Return [x, y] of the center of cell containing provided text 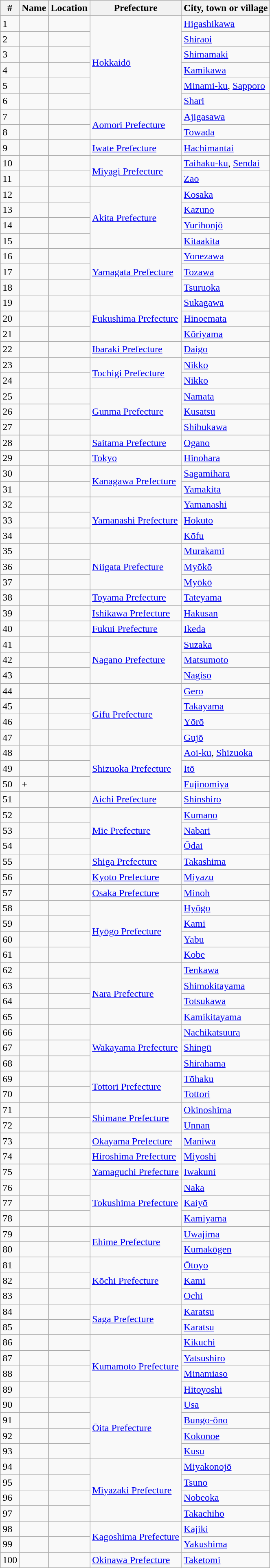
46 [10, 722]
38 [10, 598]
Kyoto Prefecture [136, 877]
77 [10, 1203]
Shiga Prefecture [136, 861]
84 [10, 1312]
Ōdai [226, 846]
Shimane Prefecture [136, 1117]
Hokkaidō [136, 62]
17 [10, 272]
Kōriyama [226, 334]
Aomori Prefecture [136, 124]
Hinohara [226, 458]
Shinshiro [226, 799]
4 [10, 70]
80 [10, 1250]
5 [10, 86]
+ [34, 784]
Shibukawa [226, 427]
44 [10, 691]
65 [10, 1017]
Shari [226, 101]
50 [10, 784]
15 [10, 241]
Saga Prefecture [136, 1319]
Tsuruoka [226, 287]
Miyazu [226, 877]
Sagamihara [226, 474]
Shizuoka Prefecture [136, 769]
Hiroshima Prefecture [136, 1156]
Yamanashi [226, 505]
95 [10, 1482]
78 [10, 1219]
72 [10, 1125]
Towada [226, 132]
32 [10, 505]
Kikuchi [226, 1343]
Yakushima [226, 1544]
Kamikawa [226, 70]
Kōfu [226, 536]
Ibaraki Prefecture [136, 349]
87 [10, 1358]
Kokonoe [226, 1435]
Kaiyō [226, 1203]
Minamiaso [226, 1374]
36 [10, 567]
Niigata Prefecture [136, 567]
85 [10, 1327]
Nabari [226, 830]
26 [10, 411]
Aichi Prefecture [136, 799]
31 [10, 489]
62 [10, 970]
Miyazaki Prefecture [136, 1490]
73 [10, 1141]
Miyagi Prefecture [136, 171]
40 [10, 629]
Kitaakita [226, 241]
Yabu [226, 939]
Miyakonojō [226, 1467]
83 [10, 1296]
Yurihonjō [226, 225]
Unnan [226, 1125]
Hyōgo Prefecture [136, 931]
6 [10, 101]
Tateyama [226, 598]
Shirahama [226, 1063]
79 [10, 1234]
Matsumoto [226, 660]
Tsuno [226, 1482]
Nagano Prefecture [136, 660]
Nachikatsuura [226, 1032]
10 [10, 163]
54 [10, 846]
41 [10, 644]
Wakayama Prefecture [136, 1048]
Yonezawa [226, 256]
39 [10, 613]
28 [10, 442]
Yamaguchi Prefecture [136, 1172]
Shimokitayama [226, 986]
Saitama Prefecture [136, 442]
88 [10, 1374]
8 [10, 132]
100 [10, 1560]
Naka [226, 1188]
51 [10, 799]
63 [10, 986]
55 [10, 861]
25 [10, 396]
Gunma Prefecture [136, 411]
14 [10, 225]
Akita Prefecture [136, 218]
Zao [226, 179]
2 [10, 39]
Kanagawa Prefecture [136, 481]
Ōtoyo [226, 1265]
75 [10, 1172]
99 [10, 1544]
13 [10, 210]
Prefecture [136, 8]
3 [10, 55]
Kazuno [226, 210]
Uwajima [226, 1234]
57 [10, 892]
City, town or village [226, 8]
Takayama [226, 707]
Tottori [226, 1094]
19 [10, 303]
Kamiyama [226, 1219]
Ogano [226, 442]
24 [10, 380]
Tochigi Prefecture [136, 373]
43 [10, 675]
Tōhaku [226, 1079]
Fujinomiya [226, 784]
20 [10, 318]
Tokushima Prefecture [136, 1203]
90 [10, 1405]
82 [10, 1281]
7 [10, 117]
Kumakōgen [226, 1250]
Shiraoi [226, 39]
1 [10, 24]
9 [10, 148]
Okayama Prefecture [136, 1141]
27 [10, 427]
Mie Prefecture [136, 830]
Iwakuni [226, 1172]
Gifu Prefecture [136, 714]
48 [10, 753]
16 [10, 256]
76 [10, 1188]
Tozawa [226, 272]
23 [10, 365]
42 [10, 660]
60 [10, 939]
Kobe [226, 955]
45 [10, 707]
Fukui Prefecture [136, 629]
Kōchi Prefecture [136, 1281]
Name [34, 8]
Ehime Prefecture [136, 1242]
18 [10, 287]
71 [10, 1110]
52 [10, 815]
Minoh [226, 892]
Taketomi [226, 1560]
Higashikawa [226, 24]
Yōrō [226, 722]
81 [10, 1265]
Kajiki [226, 1529]
93 [10, 1451]
Ajigasawa [226, 117]
Ishikawa Prefecture [136, 613]
Gero [226, 691]
Taihaku-ku, Sendai [226, 163]
37 [10, 582]
30 [10, 474]
Miyoshi [226, 1156]
64 [10, 1001]
Aoi-ku, Shizuoka [226, 753]
Sukagawa [226, 303]
Okinoshima [226, 1110]
56 [10, 877]
94 [10, 1467]
Namata [226, 396]
Takashima [226, 861]
Hakusan [226, 613]
Hachimantai [226, 148]
Hinoemata [226, 318]
Kagoshima Prefecture [136, 1537]
Hokuto [226, 520]
59 [10, 923]
Takachiho [226, 1513]
33 [10, 520]
22 [10, 349]
Toyama Prefecture [136, 598]
Fukushima Prefecture [136, 318]
Murakami [226, 551]
Kusatsu [226, 411]
70 [10, 1094]
74 [10, 1156]
69 [10, 1079]
Kamikitayama [226, 1017]
Gujō [226, 738]
11 [10, 179]
96 [10, 1498]
Nagiso [226, 675]
92 [10, 1435]
67 [10, 1048]
Osaka Prefecture [136, 892]
Okinawa Prefecture [136, 1560]
Ochi [226, 1296]
Nara Prefecture [136, 994]
Kumamoto Prefecture [136, 1366]
12 [10, 194]
91 [10, 1420]
Suzaka [226, 644]
Iwate Prefecture [136, 148]
86 [10, 1343]
Tenkawa [226, 970]
68 [10, 1063]
Ōita Prefecture [136, 1428]
Kusu [226, 1451]
35 [10, 551]
Nobeoka [226, 1498]
Itō [226, 769]
61 [10, 955]
Kosaka [226, 194]
53 [10, 830]
Yamagata Prefecture [136, 272]
Hitoyoshi [226, 1389]
Totsukawa [226, 1001]
Hyōgo [226, 908]
Daigo [226, 349]
Bungo-ōno [226, 1420]
47 [10, 738]
29 [10, 458]
21 [10, 334]
Ikeda [226, 629]
34 [10, 536]
66 [10, 1032]
Minami-ku, Sapporo [226, 86]
89 [10, 1389]
Kumano [226, 815]
58 [10, 908]
Yatsushiro [226, 1358]
Yamakita [226, 489]
97 [10, 1513]
Shimamaki [226, 55]
49 [10, 769]
Tottori Prefecture [136, 1087]
Maniwa [226, 1141]
Location [69, 8]
Usa [226, 1405]
# [10, 8]
Shingū [226, 1048]
Yamanashi Prefecture [136, 520]
Tokyo [136, 458]
98 [10, 1529]
